Identify which cell holds the provided text, then report its [X, Y] central coordinate. 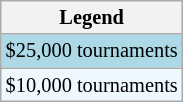
Legend [92, 17]
$25,000 tournaments [92, 51]
$10,000 tournaments [92, 85]
